Detect which cell encompasses the target text, then output its (x, y) center coordinate. 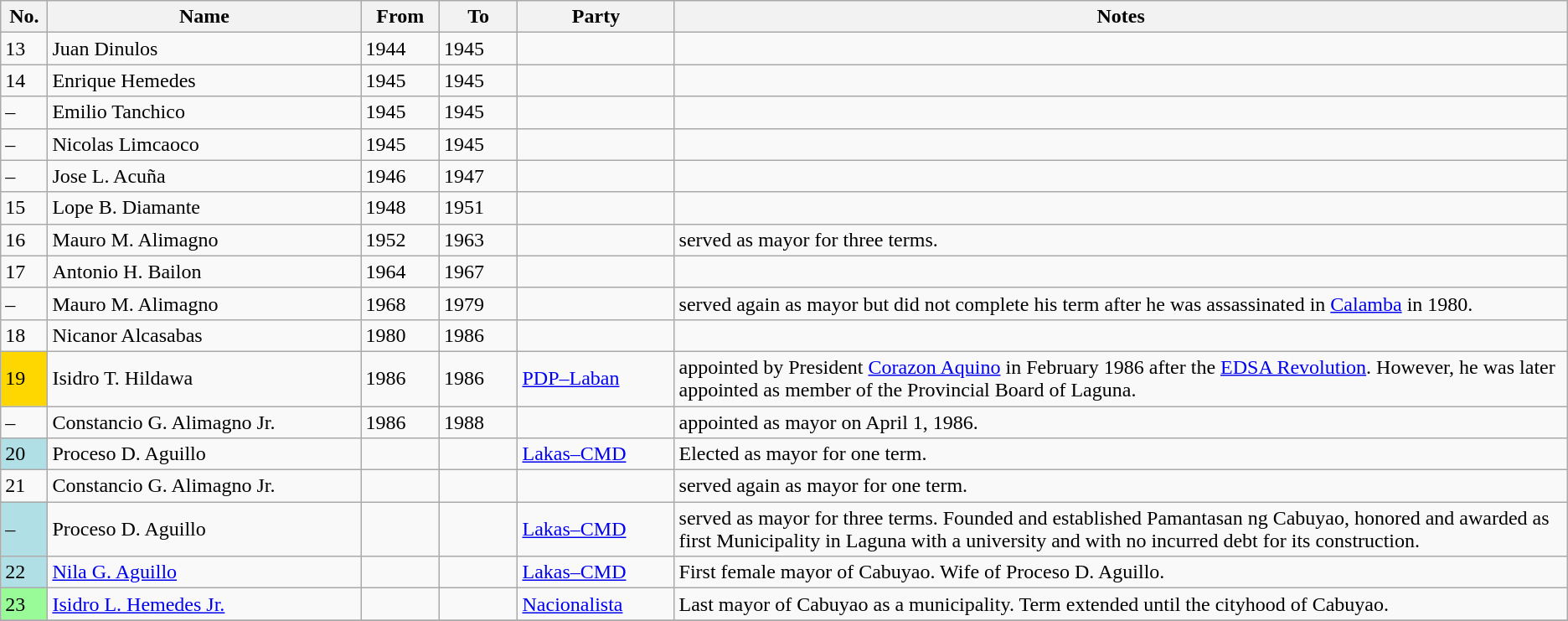
served as mayor for three terms. (1121, 240)
Isidro L. Hemedes Jr. (204, 604)
Name (204, 17)
1951 (478, 208)
Emilio Tanchico (204, 112)
Nila G. Aguillo (204, 572)
Enrique Hemedes (204, 80)
First female mayor of Cabuyao. Wife of Proceso D. Aguillo. (1121, 572)
PDP–Laban (596, 379)
16 (24, 240)
Last mayor of Cabuyao as a municipality. Term extended until the cityhood of Cabuyao. (1121, 604)
Notes (1121, 17)
13 (24, 49)
Nacionalista (596, 604)
1979 (478, 303)
15 (24, 208)
Nicolas Limcaoco (204, 144)
23 (24, 604)
19 (24, 379)
served again as mayor for one term. (1121, 486)
1968 (400, 303)
appointed as mayor on April 1, 1986. (1121, 422)
No. (24, 17)
1963 (478, 240)
1952 (400, 240)
Juan Dinulos (204, 49)
21 (24, 486)
Lope B. Diamante (204, 208)
1964 (400, 272)
Elected as mayor for one term. (1121, 454)
From (400, 17)
1947 (478, 176)
22 (24, 572)
1988 (478, 422)
To (478, 17)
Isidro T. Hildawa (204, 379)
1944 (400, 49)
17 (24, 272)
1967 (478, 272)
served again as mayor but did not complete his term after he was assassinated in Calamba in 1980. (1121, 303)
14 (24, 80)
18 (24, 335)
Antonio H. Bailon (204, 272)
Party (596, 17)
Jose L. Acuña (204, 176)
1948 (400, 208)
20 (24, 454)
1946 (400, 176)
Nicanor Alcasabas (204, 335)
1980 (400, 335)
